Return [X, Y] of the center of cell containing provided text 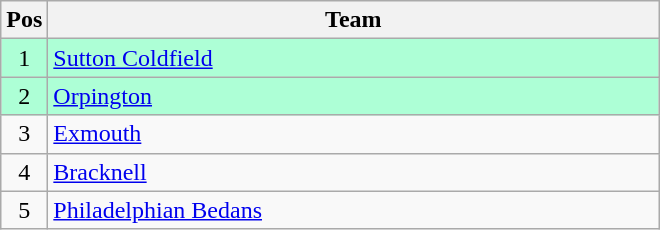
4 [24, 172]
Philadelphian Bedans [354, 210]
1 [24, 58]
Bracknell [354, 172]
Sutton Coldfield [354, 58]
Pos [24, 20]
2 [24, 96]
Exmouth [354, 134]
5 [24, 210]
Team [354, 20]
3 [24, 134]
Orpington [354, 96]
